Locate the cell with the specified text and output its [X, Y] center coordinate. 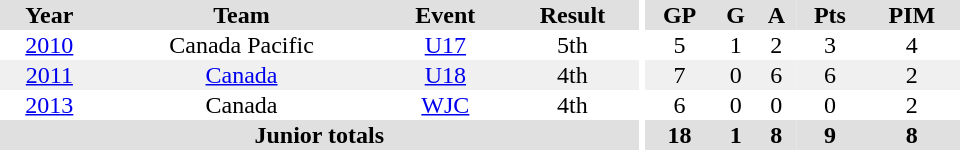
GP [679, 15]
4 [912, 45]
Result [572, 15]
3 [830, 45]
G [736, 15]
2011 [50, 75]
WJC [445, 105]
A [776, 15]
9 [830, 135]
Junior totals [320, 135]
Event [445, 15]
Year [50, 15]
U17 [445, 45]
Pts [830, 15]
U18 [445, 75]
7 [679, 75]
Canada Pacific [242, 45]
Team [242, 15]
2010 [50, 45]
2013 [50, 105]
18 [679, 135]
5 [679, 45]
5th [572, 45]
PIM [912, 15]
